Return [x, y] of the center of cell containing provided text 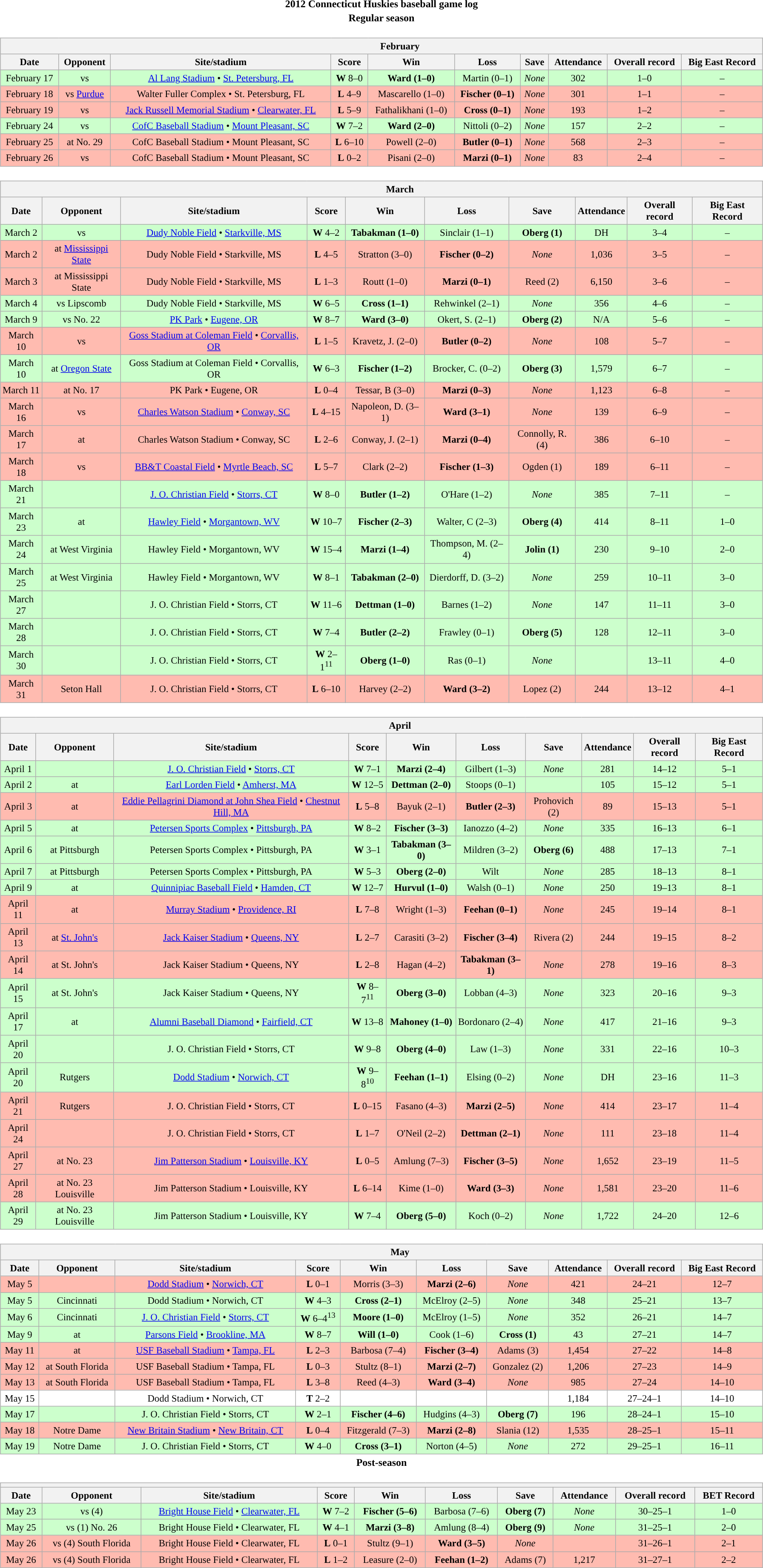
19–16 [664, 964]
230 [601, 549]
Butler (2–2) [385, 632]
May 19 [20, 1446]
Oberg (4) [542, 522]
McElroy (2–5) [452, 1300]
W 4–2 [326, 232]
W 6–5 [326, 303]
28–24–1 [645, 1414]
Marzi (2–6) [452, 1284]
29–25–1 [645, 1446]
L 0–2 [349, 158]
March 24 [21, 549]
7–11 [660, 495]
May 6 [20, 1317]
27–24–1 [645, 1398]
1,206 [578, 1366]
Marzi (3–8) [390, 1528]
April 15 [18, 993]
vs Lipscomb [81, 303]
March 11 [21, 390]
Oberg (1) [542, 232]
15–12 [664, 785]
196 [578, 1414]
2–4 [645, 158]
31–26–1 [655, 1543]
285 [608, 872]
February 17 [30, 78]
Cross (2–1) [378, 1300]
245 [608, 909]
Fischer (5–6) [390, 1511]
6–8 [660, 390]
348 [578, 1300]
W 4–0 [318, 1446]
25–21 [645, 1300]
W 2–111 [326, 661]
W 4–3 [318, 1300]
302 [578, 78]
Alumni Baseball Diamond • Fairfield, CT [231, 1021]
1,036 [601, 254]
16–11 [722, 1446]
Fischer (3–5) [490, 1161]
vs Purdue [85, 94]
Butler (0–1) [487, 142]
McElroy (1–5) [452, 1317]
14–9 [722, 1366]
L 2–3 [318, 1350]
Marzi (2–8) [452, 1430]
331 [608, 1049]
193 [578, 110]
Ward (3–3) [490, 1188]
5–7 [660, 341]
19–13 [664, 888]
BB&T Coastal Field • Myrtle Beach, SC [214, 467]
6–1 [729, 828]
Ward (2–0) [411, 126]
281 [608, 769]
Butler (2–3) [490, 806]
Stultz (8–1) [378, 1366]
6–9 [660, 412]
April 21 [18, 1106]
March 16 [21, 412]
3–6 [660, 282]
28–25–1 [645, 1430]
Amlung (8–4) [462, 1528]
Oberg (5) [542, 632]
L 5–9 [349, 110]
April 7 [18, 872]
L 4–9 [349, 94]
Seton Hall [81, 689]
386 [601, 439]
Marzi (1–4) [385, 549]
1,217 [584, 1559]
February 26 [30, 158]
Oberg (3) [542, 369]
March 27 [21, 604]
9–10 [660, 549]
Cross (1–1) [385, 303]
W 8–1 [326, 577]
April 14 [18, 964]
Sinclair (1–1) [467, 232]
W 5–3 [368, 872]
W 2–1 [318, 1414]
April 17 [18, 1021]
May 11 [20, 1350]
W 12–5 [368, 785]
Ward (3–4) [452, 1382]
24–20 [664, 1216]
May 23 [21, 1511]
Wilt [490, 872]
March 28 [21, 632]
8–11 [660, 522]
W 9–8 [368, 1049]
Tabakman (2–0) [385, 577]
Clark (2–2) [385, 467]
Carasiti (3–2) [422, 937]
Jack Russell Memorial Stadium • Clearwater, FL [221, 110]
Oberg (6) [554, 850]
259 [601, 577]
Cross (3–1) [378, 1446]
139 [601, 412]
Okert, S. (2–1) [467, 319]
Napoleon, D. (3–1) [385, 412]
30–25–1 [655, 1511]
Ogden (1) [542, 467]
Bordonaro (2–4) [490, 1021]
Adams (3) [518, 1350]
83 [578, 158]
3–5 [660, 254]
March 4 [21, 303]
20–16 [664, 993]
L 5–7 [326, 467]
O'Hare (1–2) [467, 495]
W 10–7 [326, 522]
8–3 [729, 964]
157 [578, 126]
Fasano (4–3) [422, 1106]
10–11 [660, 577]
May 13 [20, 1382]
W 8–2 [368, 828]
Gonzalez (2) [518, 1366]
11–3 [729, 1078]
L 4–5 [326, 254]
23–18 [664, 1133]
Routt (1–0) [385, 282]
March 21 [21, 495]
15–11 [722, 1430]
Feehan (0–1) [490, 909]
Fischer (1–3) [467, 467]
W 11–6 [326, 604]
February 24 [30, 126]
Will (1–0) [378, 1334]
L 7–8 [368, 909]
Law (1–3) [490, 1049]
March 30 [21, 661]
1,184 [578, 1398]
19–14 [664, 909]
April 3 [18, 806]
L 2–6 [326, 439]
April 27 [18, 1161]
Connolly, R. (4) [542, 439]
Murray Stadium • Providence, RI [231, 909]
W 12–7 [368, 888]
April 2 [18, 785]
22–16 [664, 1049]
T 2–2 [318, 1398]
6–7 [660, 369]
February [381, 46]
1,454 [578, 1350]
7–1 [729, 850]
15–10 [722, 1414]
Quinnipiac Baseball Field • Hamden, CT [231, 888]
at No. 29 [85, 142]
12–11 [660, 632]
Fischer (4–6) [378, 1414]
13–11 [660, 661]
488 [608, 850]
27–23 [645, 1366]
Fischer (3–3) [422, 828]
Reed (2) [542, 282]
Walter, C (2–3) [467, 522]
26–21 [645, 1317]
Stratton (3–0) [385, 254]
February 19 [30, 110]
Ward (3–5) [462, 1543]
21–16 [664, 1021]
1,123 [601, 390]
April 6 [18, 850]
15–13 [664, 806]
Oberg (2–0) [422, 872]
Cook (1–6) [452, 1334]
323 [608, 993]
L 0–15 [368, 1106]
W 9–810 [368, 1078]
Morris (3–3) [378, 1284]
L 0–5 [368, 1161]
3–4 [660, 232]
Cross (0–1) [487, 110]
Nittoli (0–2) [487, 126]
N/A [601, 319]
March 23 [21, 522]
11–11 [660, 604]
Mildren (3–2) [490, 850]
421 [578, 1284]
Rehwinkel (2–1) [467, 303]
W 8–711 [368, 993]
O'Neil (2–2) [422, 1133]
Hurvul (1–0) [422, 888]
April 11 [18, 909]
Kravetz, J. (2–0) [385, 341]
Slania (12) [518, 1430]
March 18 [21, 467]
Oberg (4–0) [422, 1049]
1–1 [645, 94]
vs No. 22 [81, 319]
Mascarello (1–0) [411, 94]
Jolin (1) [542, 549]
Hagan (4–2) [422, 964]
Ras (0–1) [467, 661]
March 17 [21, 439]
L 3–8 [318, 1382]
Feehan (1–1) [422, 1078]
23–16 [664, 1078]
at Oregon State [81, 369]
Marzi (0–3) [467, 390]
Powell (2–0) [411, 142]
89 [608, 806]
11–5 [729, 1161]
Lopez (2) [542, 689]
19–15 [664, 937]
L 1–3 [326, 282]
4–1 [727, 689]
L 1–7 [368, 1133]
16–13 [664, 828]
Earl Lorden Field • Amherst, MA [231, 785]
5–6 [660, 319]
31–25–1 [655, 1528]
Conway, J. (2–1) [385, 439]
at No. 23 [75, 1161]
February 18 [30, 94]
Dierdorff, D. (3–2) [467, 577]
105 [608, 785]
Ward (3–1) [467, 412]
Mahoney (1–0) [422, 1021]
Stoops (0–1) [490, 785]
1,581 [608, 1188]
April 5 [18, 828]
W 7–1 [368, 769]
March 9 [21, 319]
278 [608, 964]
Oberg (2) [542, 319]
L 0–3 [318, 1366]
Feehan (1–2) [462, 1559]
BET Record [729, 1496]
14–8 [722, 1350]
February 25 [30, 142]
1,535 [578, 1430]
Reed (4–3) [378, 1382]
23–17 [664, 1106]
Fischer (1–2) [385, 369]
1,652 [608, 1161]
111 [608, 1133]
W 3–1 [368, 850]
Elsing (0–2) [490, 1078]
Fitzgerald (7–3) [378, 1430]
Fathalikhani (1–0) [411, 110]
250 [608, 888]
1,579 [601, 369]
Tabakman (3–0) [422, 850]
417 [608, 1021]
Oberg (1–0) [385, 661]
L 6–14 [368, 1188]
Stultz (9–1) [390, 1543]
Parsons Field • Brookline, MA [205, 1334]
Moore (1–0) [378, 1317]
Dettman (1–0) [385, 604]
April 28 [18, 1188]
Ward (3–0) [385, 319]
17–13 [664, 850]
March 3 [21, 282]
Tabakman (1–0) [385, 232]
Tessar, B (3–0) [385, 390]
272 [578, 1446]
May 25 [21, 1528]
Ianozzo (4–2) [490, 828]
985 [578, 1382]
L 5–8 [368, 806]
May 17 [20, 1414]
April 13 [18, 937]
1–2 [645, 110]
Amlung (7–3) [422, 1161]
May 18 [20, 1430]
May 15 [20, 1398]
352 [578, 1317]
March [381, 189]
Harvey (2–2) [385, 689]
13–12 [660, 689]
May 9 [20, 1334]
Oberg (5–0) [422, 1216]
Wright (1–3) [422, 909]
Lobban (4–3) [490, 993]
Ward (1–0) [411, 78]
Oberg (9) [525, 1528]
Dettman (2–0) [422, 785]
Al Lang Stadium • St. Petersburg, FL [221, 78]
Ward (3–2) [467, 689]
385 [601, 495]
12–7 [722, 1284]
Eddie Pellagrini Diamond at John Shea Field • Chestnut Hill, MA [231, 806]
6–10 [660, 439]
10–3 [729, 1049]
Butler (0–2) [467, 341]
Fischer (0–1) [487, 94]
L 4–15 [326, 412]
Thompson, M. (2–4) [467, 549]
1,722 [608, 1216]
13–7 [722, 1300]
31–27–1 [655, 1559]
April [381, 725]
301 [578, 94]
May 12 [20, 1366]
W 4–1 [336, 1528]
4–6 [660, 303]
Marzi (2–5) [490, 1106]
6–11 [660, 467]
Kime (1–0) [422, 1188]
Leasure (2–0) [390, 1559]
24–21 [645, 1284]
Koch (0–2) [490, 1216]
March 31 [21, 689]
8–2 [729, 937]
23–20 [664, 1188]
Barbosa (7–4) [378, 1350]
April 29 [18, 1216]
Tabakman (3–1) [490, 964]
356 [601, 303]
14–12 [664, 769]
Marzi (2–7) [452, 1366]
April 1 [18, 769]
April 9 [18, 888]
Prohovich (2) [554, 806]
L 1–2 [336, 1559]
at No. 17 [81, 390]
27–24 [645, 1382]
vs (4) [92, 1511]
Fischer (0–2) [467, 254]
335 [608, 828]
Gilbert (1–3) [490, 769]
L 2–7 [368, 937]
Rivera (2) [554, 937]
6,150 [601, 282]
vs (1) No. 26 [92, 1528]
Pisani (2–0) [411, 158]
128 [601, 632]
April 24 [18, 1133]
18–13 [664, 872]
2–3 [645, 142]
W 6–3 [326, 369]
27–22 [645, 1350]
Barnes (1–2) [467, 604]
Marzi (0–4) [467, 439]
L 2–8 [368, 964]
23–19 [664, 1161]
27–21 [645, 1334]
4–0 [727, 661]
New Britain Stadium • New Britain, CT [205, 1430]
Brocker, C. (0–2) [467, 369]
147 [601, 604]
Bayuk (2–1) [422, 806]
Martin (0–1) [487, 78]
Adams (7) [525, 1559]
Walsh (0–1) [490, 888]
Hudgins (4–3) [452, 1414]
L 1–5 [326, 341]
March 25 [21, 577]
Fischer (2–3) [385, 522]
108 [601, 341]
Frawley (0–1) [467, 632]
Marzi (2–4) [422, 769]
May [381, 1252]
12–6 [729, 1216]
Oberg (3–0) [422, 993]
2–1 [729, 1543]
Dettman (2–1) [490, 1133]
43 [578, 1334]
Barbosa (7–6) [462, 1511]
568 [578, 142]
W 6–413 [318, 1317]
W 13–8 [368, 1021]
11–6 [729, 1188]
Norton (4–5) [452, 1446]
Walter Fuller Complex • St. Petersburg, FL [221, 94]
Butler (1–2) [385, 495]
W 15–4 [326, 549]
Cross (1) [518, 1334]
189 [601, 467]
